For the text-containing cell, return its midpoint in [x, y] coordinate format. 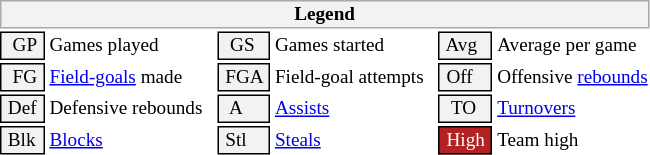
Turnovers [573, 108]
GP [22, 46]
GS [244, 46]
Defensive rebounds [131, 108]
Games started [354, 46]
TO [466, 108]
Field-goals made [131, 77]
Offensive rebounds [573, 77]
Steals [354, 140]
Blocks [131, 140]
FGA [244, 77]
Team high [573, 140]
Assists [354, 108]
Field-goal attempts [354, 77]
High [466, 140]
Legend [324, 14]
Avg [466, 46]
Stl [244, 140]
FG [22, 77]
A [244, 108]
Average per game [573, 46]
Blk [22, 140]
Games played [131, 46]
Off [466, 77]
Def [22, 108]
